Pinpoint the cell where the given text exists, returning its (x, y) midpoint coordinate. 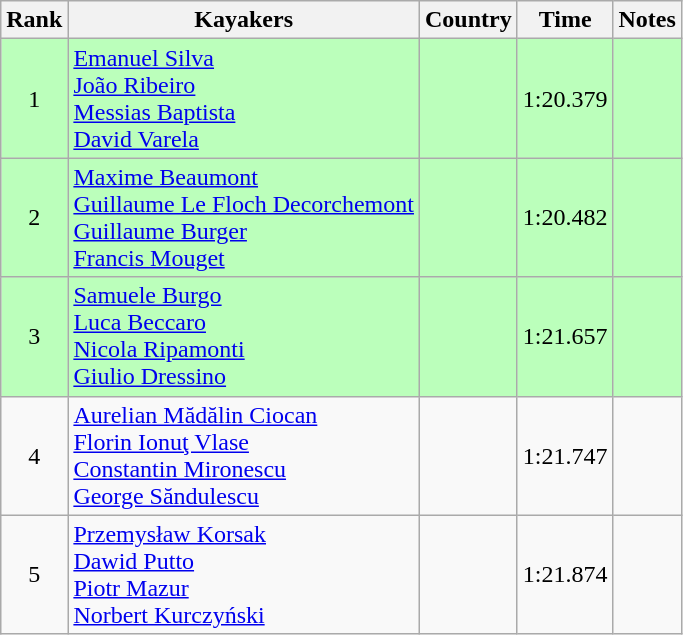
1:21.874 (565, 574)
1:21.747 (565, 456)
Kayakers (244, 20)
4 (34, 456)
Przemysław KorsakDawid PuttoPiotr MazurNorbert Kurczyński (244, 574)
Samuele BurgoLuca BeccaroNicola RipamontiGiulio Dressino (244, 336)
3 (34, 336)
1 (34, 98)
Rank (34, 20)
5 (34, 574)
1:21.657 (565, 336)
Aurelian Mădălin CiocanFlorin Ionuţ VlaseConstantin MironescuGeorge Săndulescu (244, 456)
1:20.482 (565, 218)
Maxime BeaumontGuillaume Le Floch DecorchemontGuillaume BurgerFrancis Mouget (244, 218)
1:20.379 (565, 98)
Emanuel SilvaJoão RibeiroMessias BaptistaDavid Varela (244, 98)
Country (468, 20)
Time (565, 20)
2 (34, 218)
Notes (647, 20)
